Return the (x, y) coordinate for the center point of the cell that contains the specified text.  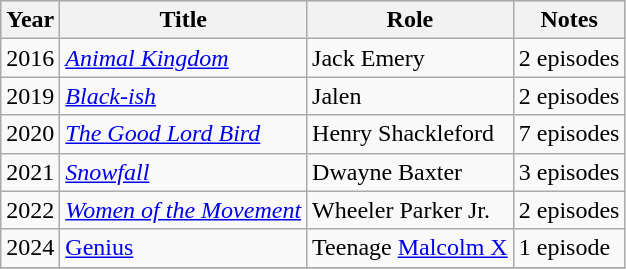
Dwayne Baxter (410, 172)
Role (410, 20)
2022 (30, 210)
1 episode (569, 248)
Jalen (410, 96)
3 episodes (569, 172)
Black-ish (184, 96)
2024 (30, 248)
2019 (30, 96)
Year (30, 20)
Snowfall (184, 172)
Notes (569, 20)
Jack Emery (410, 58)
2016 (30, 58)
Wheeler Parker Jr. (410, 210)
Animal Kingdom (184, 58)
Genius (184, 248)
Henry Shackleford (410, 134)
7 episodes (569, 134)
The Good Lord Bird (184, 134)
Title (184, 20)
Teenage Malcolm X (410, 248)
Women of the Movement (184, 210)
2021 (30, 172)
2020 (30, 134)
